Determine the (x, y) coordinate at the center of the cell enclosing the given text.  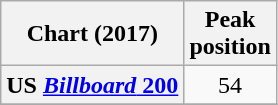
54 (230, 85)
Chart (2017) (92, 34)
US Billboard 200 (92, 85)
Peak position (230, 34)
